Scan for the cell matching the given text and deliver its (X, Y) coordinate at center. 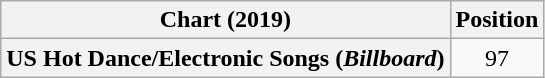
Position (497, 20)
97 (497, 58)
US Hot Dance/Electronic Songs (Billboard) (226, 58)
Chart (2019) (226, 20)
